Return the [X, Y] coordinate for the center point of the cell that contains the specified text.  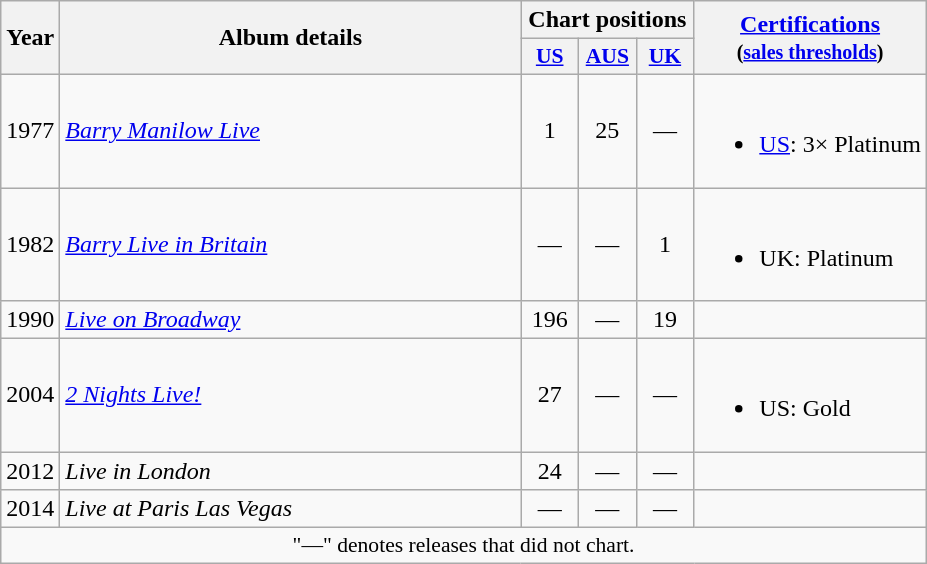
Live in London [290, 471]
2012 [30, 471]
Certifications(sales thresholds) [810, 38]
1982 [30, 244]
2 Nights Live! [290, 396]
Year [30, 38]
Barry Live in Britain [290, 244]
25 [608, 130]
Live at Paris Las Vegas [290, 509]
UK: Platinum [810, 244]
27 [550, 396]
UK [665, 57]
2014 [30, 509]
US [550, 57]
Chart positions [608, 20]
Live on Broadway [290, 320]
19 [665, 320]
US: 3× Platinum [810, 130]
2004 [30, 396]
Album details [290, 38]
24 [550, 471]
Barry Manilow Live [290, 130]
1990 [30, 320]
"—" denotes releases that did not chart. [464, 546]
US: Gold [810, 396]
196 [550, 320]
1977 [30, 130]
AUS [608, 57]
